Scan for the cell matching the given text and deliver its [x, y] coordinate at center. 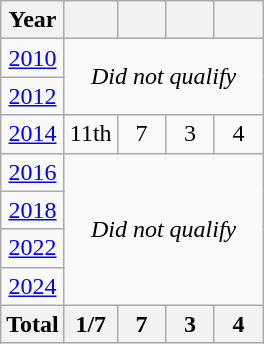
2016 [33, 172]
2014 [33, 134]
2010 [33, 58]
2022 [33, 248]
2018 [33, 210]
1/7 [90, 324]
2012 [33, 96]
Total [33, 324]
Year [33, 20]
2024 [33, 286]
11th [90, 134]
